Detect which cell encompasses the target text, then output its [x, y] center coordinate. 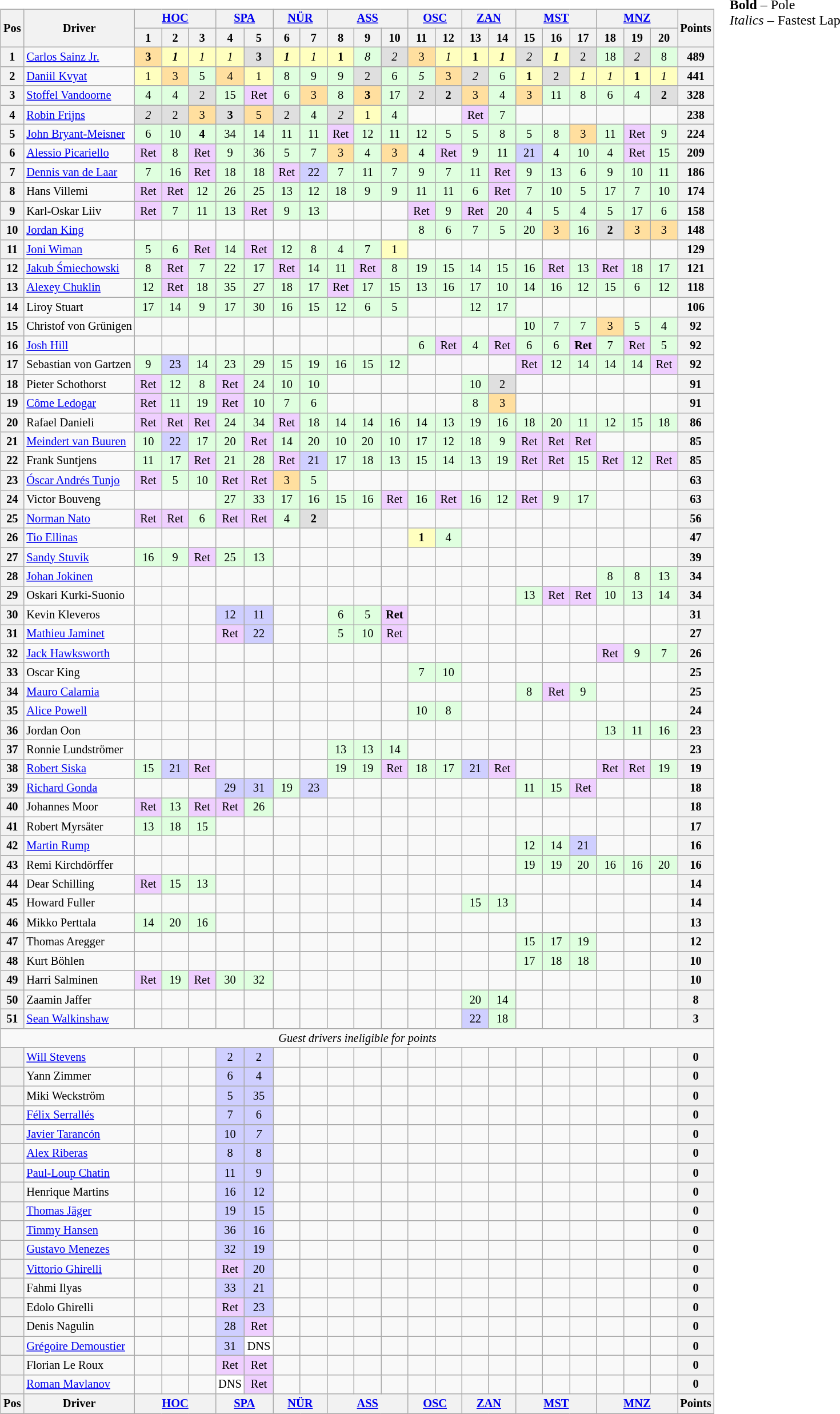
37 [12, 750]
106 [696, 307]
Jordan King [79, 230]
Zaamin Jaffer [79, 1000]
Tio Ellinas [79, 538]
Thomas Aregger [79, 942]
41 [12, 826]
Harri Salminen [79, 980]
51 [12, 1019]
148 [696, 230]
489 [696, 57]
Roman Mavlanov [79, 1384]
Edolo Ghirelli [79, 1308]
Carlos Sainz Jr. [79, 57]
Rafael Danieli [79, 422]
Alexey Chuklin [79, 288]
John Bryant-Meisner [79, 134]
50 [12, 1000]
Oscar King [79, 673]
Victor Bouveng [79, 500]
Daniil Kvyat [79, 77]
129 [696, 250]
Meindert van Buuren [79, 442]
Denis Nagulin [79, 1327]
86 [696, 422]
Sebastian von Gartzen [79, 365]
46 [12, 922]
Miki Weckström [79, 1096]
Dennis van de Laar [79, 173]
Côme Ledogar [79, 404]
Christof von Grünigen [79, 326]
174 [696, 192]
49 [12, 980]
45 [12, 904]
Remi Kirchdörffer [79, 865]
Karl-Oskar Liiv [79, 211]
42 [12, 846]
Paul-Loup Chatin [79, 1173]
Jack Hawksworth [79, 653]
Liroy Stuart [79, 307]
Josh Hill [79, 346]
40 [12, 808]
Sandy Stuvik [79, 557]
Thomas Jäger [79, 1211]
48 [12, 961]
Óscar Andrés Tunjo [79, 480]
Will Stevens [79, 1057]
Pieter Schothorst [79, 384]
Kurt Böhlen [79, 961]
Ronnie Lundströmer [79, 750]
Mauro Calamia [79, 692]
Jordan Oon [79, 730]
Grégoire Demoustier [79, 1346]
Alessio Picariello [79, 153]
209 [696, 153]
56 [696, 519]
Vittorio Ghirelli [79, 1269]
Dear Schilling [79, 884]
44 [12, 884]
441 [696, 77]
Robert Siska [79, 769]
Florian Le Roux [79, 1365]
Stoffel Vandoorne [79, 95]
Sean Walkinshaw [79, 1019]
Félix Serrallés [79, 1115]
Robin Frijns [79, 115]
238 [696, 115]
38 [12, 769]
158 [696, 211]
Hans Villemi [79, 192]
Frank Suntjens [79, 461]
186 [696, 173]
Javier Tarancón [79, 1135]
121 [696, 269]
Mikko Perttala [79, 922]
Martin Rump [79, 846]
Yann Zimmer [79, 1077]
Norman Nato [79, 519]
Alice Powell [79, 711]
Fahmi Ilyas [79, 1288]
Timmy Hansen [79, 1231]
224 [696, 134]
Robert Myrsäter [79, 826]
Richard Gonda [79, 788]
Kevin Kleveros [79, 615]
118 [696, 288]
Alex Riberas [79, 1153]
Johannes Moor [79, 808]
Mathieu Jaminet [79, 634]
Joni Wiman [79, 250]
328 [696, 95]
Guest drivers ineligible for points [357, 1038]
Oskari Kurki-Suonio [79, 596]
Johan Jokinen [79, 577]
Jakub Śmiechowski [79, 269]
Henrique Martins [79, 1192]
Gustavo Menezes [79, 1250]
Howard Fuller [79, 904]
43 [12, 865]
